Return the (x, y) coordinate for the center point of the cell that contains the specified text.  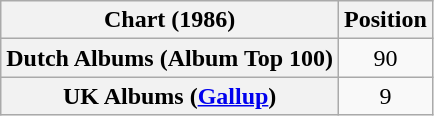
Chart (1986) (170, 20)
9 (386, 96)
Dutch Albums (Album Top 100) (170, 58)
Position (386, 20)
90 (386, 58)
UK Albums (Gallup) (170, 96)
